Provide the [x, y] coordinate of the cell's center where the given text is located.  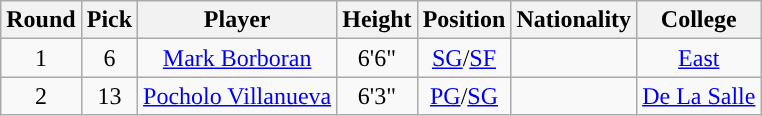
Pick [109, 20]
College [699, 20]
East [699, 58]
2 [41, 96]
6'3" [377, 96]
6 [109, 58]
Pocholo Villanueva [238, 96]
Position [464, 20]
1 [41, 58]
Nationality [574, 20]
Mark Borboran [238, 58]
Height [377, 20]
Player [238, 20]
De La Salle [699, 96]
PG/SG [464, 96]
SG/SF [464, 58]
13 [109, 96]
Round [41, 20]
6'6" [377, 58]
